Pinpoint the cell where the given text exists, returning its [x, y] midpoint coordinate. 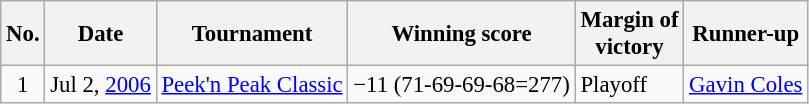
Peek'n Peak Classic [252, 85]
Date [100, 34]
−11 (71-69-69-68=277) [462, 85]
Playoff [630, 85]
Margin ofvictory [630, 34]
Runner-up [746, 34]
Jul 2, 2006 [100, 85]
No. [23, 34]
Winning score [462, 34]
Tournament [252, 34]
1 [23, 85]
Gavin Coles [746, 85]
